Extract the [x, y] coordinate from the center of the cell holding the provided text.  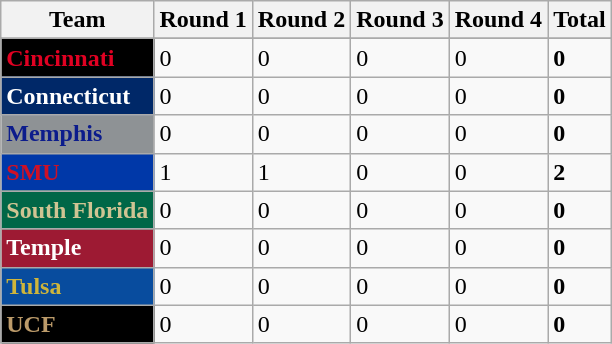
2 [580, 172]
Cincinnati [78, 58]
Round 3 [400, 20]
Round 2 [301, 20]
Tulsa [78, 286]
South Florida [78, 210]
Connecticut [78, 96]
SMU [78, 172]
Memphis [78, 134]
Temple [78, 248]
UCF [78, 324]
Team [78, 20]
Round 4 [498, 20]
Round 1 [203, 20]
Total [580, 20]
